Detect which cell encompasses the target text, then output its (x, y) center coordinate. 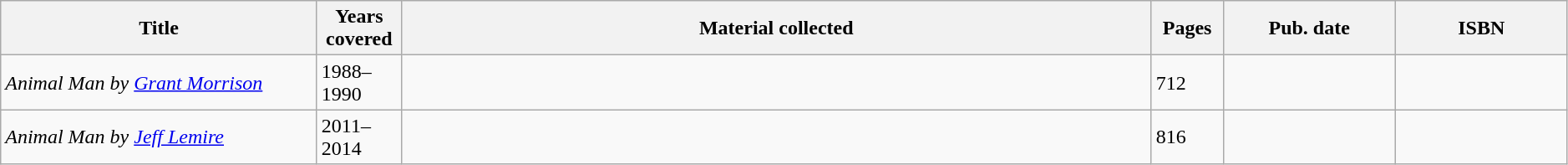
Pub. date (1309, 28)
Years covered (359, 28)
Material collected (776, 28)
Animal Man by Grant Morrison (159, 82)
816 (1187, 137)
ISBN (1481, 28)
Title (159, 28)
1988–1990 (359, 82)
2011–2014 (359, 137)
Animal Man by Jeff Lemire (159, 137)
712 (1187, 82)
Pages (1187, 28)
